Provide the (x, y) coordinate of the cell's center where the given text is located.  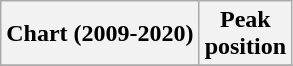
Chart (2009-2020) (100, 34)
Peakposition (245, 34)
